From the cell containing the given text, extract its center point as [X, Y] coordinate. 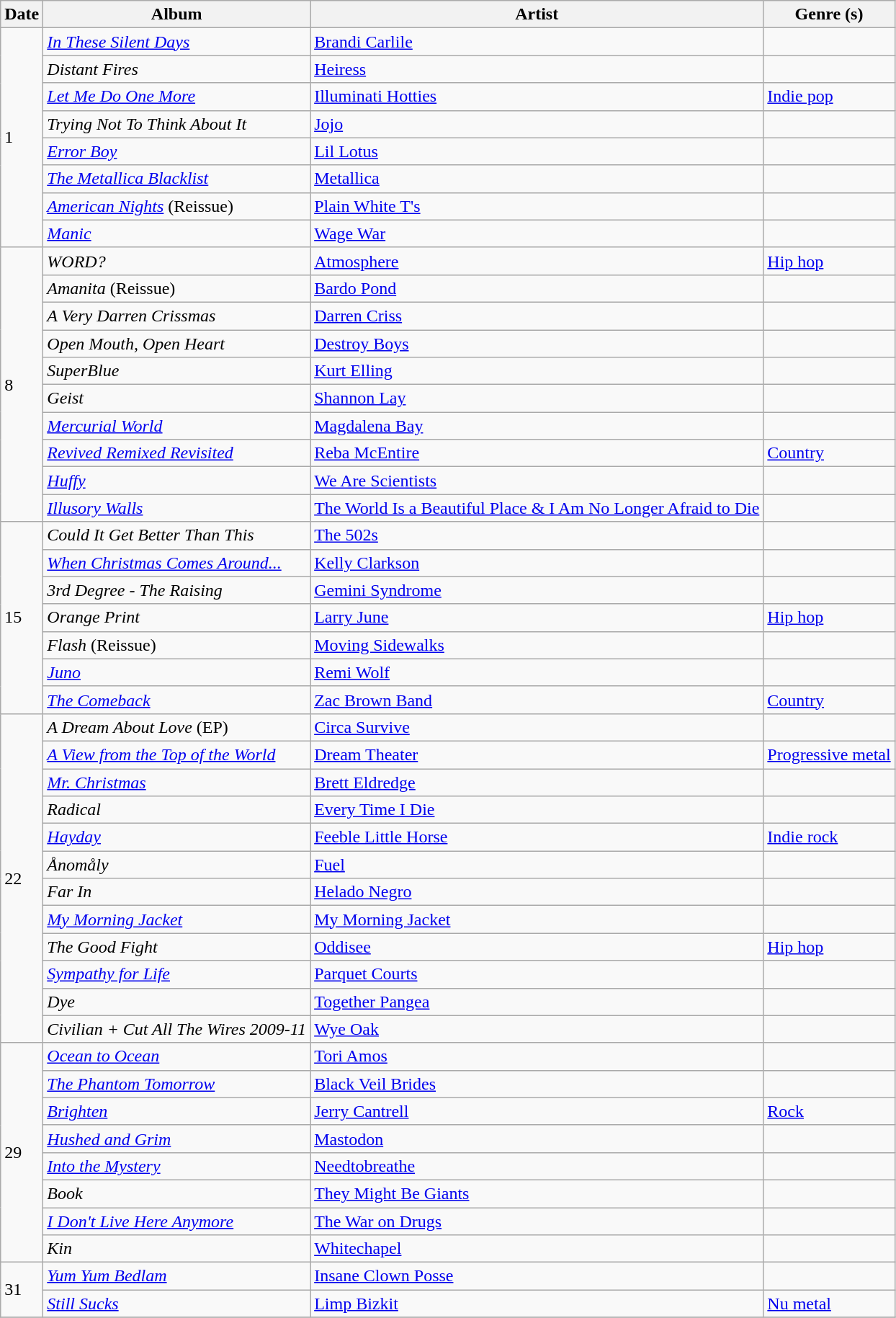
Let Me Do One More [177, 97]
Amanita (Reissue) [177, 288]
Helado Negro [537, 892]
Fuel [537, 865]
Tori Amos [537, 1056]
8 [22, 385]
The Phantom Tomorrow [177, 1084]
Darren Criss [537, 316]
Hayday [177, 837]
The 502s [537, 535]
Radical [177, 810]
Reba McEntire [537, 453]
1 [22, 138]
A Dream About Love (EP) [177, 727]
Mr. Christmas [177, 782]
Open Mouth, Open Heart [177, 344]
Illuminati Hotties [537, 97]
29 [22, 1152]
In These Silent Days [177, 42]
Progressive metal [829, 754]
Circa Survive [537, 727]
Mastodon [537, 1139]
Book [177, 1193]
Every Time I Die [537, 810]
Genre (s) [829, 14]
Dream Theater [537, 754]
Indie pop [829, 97]
Limp Bizkit [537, 1304]
Magdalena Bay [537, 426]
Jerry Cantrell [537, 1111]
The World Is a Beautiful Place & I Am No Longer Afraid to Die [537, 508]
15 [22, 618]
Kin [177, 1249]
22 [22, 878]
Geist [177, 398]
Nu metal [829, 1304]
Wye Oak [537, 1029]
Revived Remixed Revisited [177, 453]
Ånomåly [177, 865]
Civilian + Cut All The Wires 2009-11 [177, 1029]
Distant Fires [177, 69]
Shannon Lay [537, 398]
Whitechapel [537, 1249]
Still Sucks [177, 1304]
Into the Mystery [177, 1166]
Hushed and Grim [177, 1139]
Brighten [177, 1111]
Bardo Pond [537, 288]
31 [22, 1290]
A View from the Top of the World [177, 754]
Dye [177, 1002]
WORD? [177, 261]
Indie rock [829, 837]
Destroy Boys [537, 344]
Trying Not To Think About It [177, 124]
American Nights (Reissue) [177, 206]
Oddisee [537, 947]
Flash (Reissue) [177, 645]
Lil Lotus [537, 151]
Rock [829, 1111]
Black Veil Brides [537, 1084]
Album [177, 14]
Feeble Little Horse [537, 837]
The War on Drugs [537, 1221]
Atmosphere [537, 261]
Jojo [537, 124]
Illusory Walls [177, 508]
Error Boy [177, 151]
Moving Sidewalks [537, 645]
We Are Scientists [537, 481]
SuperBlue [177, 371]
Juno [177, 672]
They Might Be Giants [537, 1193]
Brandi Carlile [537, 42]
Zac Brown Band [537, 700]
Larry June [537, 618]
Heiress [537, 69]
The Metallica Blacklist [177, 179]
Orange Print [177, 618]
Needtobreathe [537, 1166]
I Don't Live Here Anymore [177, 1221]
The Good Fight [177, 947]
The Comeback [177, 700]
Brett Eldredge [537, 782]
Artist [537, 14]
Huffy [177, 481]
Gemini Syndrome [537, 590]
Remi Wolf [537, 672]
Plain White T's [537, 206]
Kurt Elling [537, 371]
Together Pangea [537, 1002]
Manic [177, 233]
When Christmas Comes Around... [177, 563]
Far In [177, 892]
Mercurial World [177, 426]
Yum Yum Bedlam [177, 1276]
Metallica [537, 179]
Sympathy for Life [177, 974]
A Very Darren Crissmas [177, 316]
Kelly Clarkson [537, 563]
Date [22, 14]
Ocean to Ocean [177, 1056]
Could It Get Better Than This [177, 535]
Parquet Courts [537, 974]
Insane Clown Posse [537, 1276]
Wage War [537, 233]
3rd Degree - The Raising [177, 590]
